Pinpoint the cell where the given text exists, returning its (x, y) midpoint coordinate. 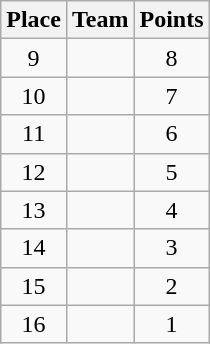
13 (34, 210)
15 (34, 286)
Points (172, 20)
9 (34, 58)
7 (172, 96)
12 (34, 172)
6 (172, 134)
14 (34, 248)
16 (34, 324)
Team (100, 20)
1 (172, 324)
4 (172, 210)
8 (172, 58)
Place (34, 20)
2 (172, 286)
3 (172, 248)
5 (172, 172)
11 (34, 134)
10 (34, 96)
